Find where the given text appears and provide that cell's center as (x, y) coordinate. 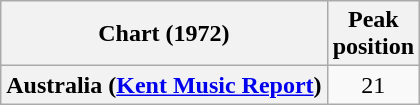
Australia (Kent Music Report) (164, 85)
21 (373, 85)
Peakposition (373, 34)
Chart (1972) (164, 34)
